Determine the (X, Y) coordinate at the center of the cell enclosing the given text.  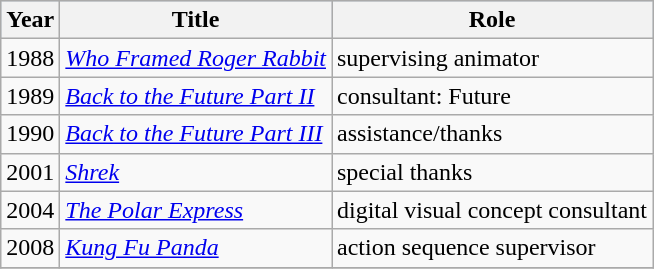
consultant: Future (492, 96)
digital visual concept consultant (492, 210)
1988 (30, 58)
Role (492, 20)
2008 (30, 248)
Back to the Future Part II (196, 96)
Shrek (196, 172)
2004 (30, 210)
1990 (30, 134)
action sequence supervisor (492, 248)
assistance/thanks (492, 134)
Year (30, 20)
Back to the Future Part III (196, 134)
1989 (30, 96)
Kung Fu Panda (196, 248)
2001 (30, 172)
The Polar Express (196, 210)
Who Framed Roger Rabbit (196, 58)
Title (196, 20)
special thanks (492, 172)
supervising animator (492, 58)
